Output the (x, y) coordinate of the center of the cell containing the given text.  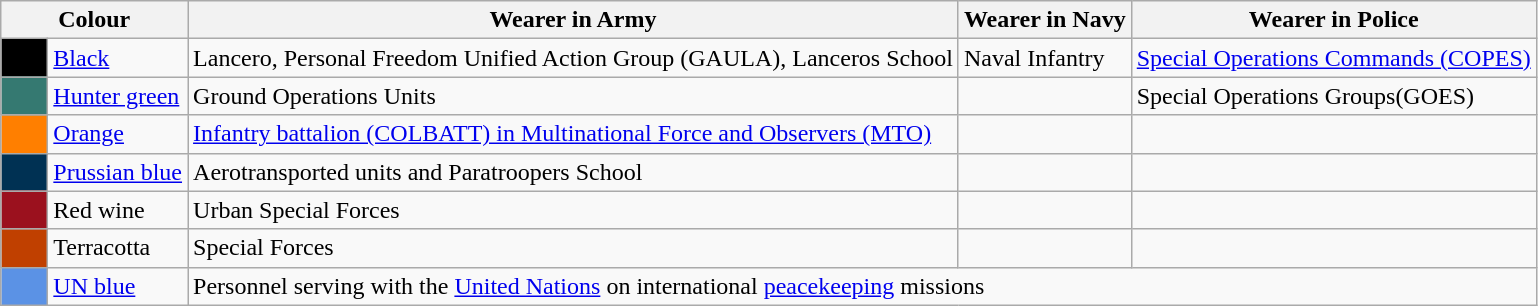
Black (118, 58)
Urban Special Forces (574, 210)
Ground Operations Units (574, 96)
Lancero, Personal Freedom Unified Action Group (GAULA), Lanceros School (574, 58)
Red wine (118, 210)
Special Operations Commands (COPES) (1334, 58)
Terracotta (118, 248)
Aerotransported units and Paratroopers School (574, 172)
Colour (94, 20)
Special Forces (574, 248)
Wearer in Police (1334, 20)
UN blue (118, 286)
Special Operations Groups(GOES) (1334, 96)
Wearer in Army (574, 20)
Naval Infantry (1044, 58)
Wearer in Navy (1044, 20)
Orange (118, 134)
Infantry battalion (COLBATT) in Multinational Force and Observers (MTO) (574, 134)
Prussian blue (118, 172)
Personnel serving with the United Nations on international peacekeeping missions (862, 286)
Hunter green (118, 96)
